Return [X, Y] of the center of cell containing provided text 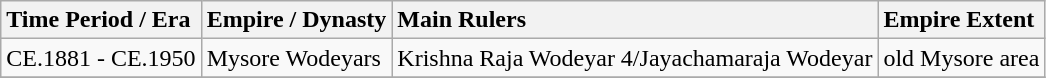
Main Rulers [635, 20]
Mysore Wodeyars [296, 58]
Empire Extent [962, 20]
CE.1881 - CE.1950 [101, 58]
old Mysore area [962, 58]
Krishna Raja Wodeyar 4/Jayachamaraja Wodeyar [635, 58]
Time Period / Era [101, 20]
Empire / Dynasty [296, 20]
